Search for the cell housing the specified text and yield its (X, Y) center coordinate. 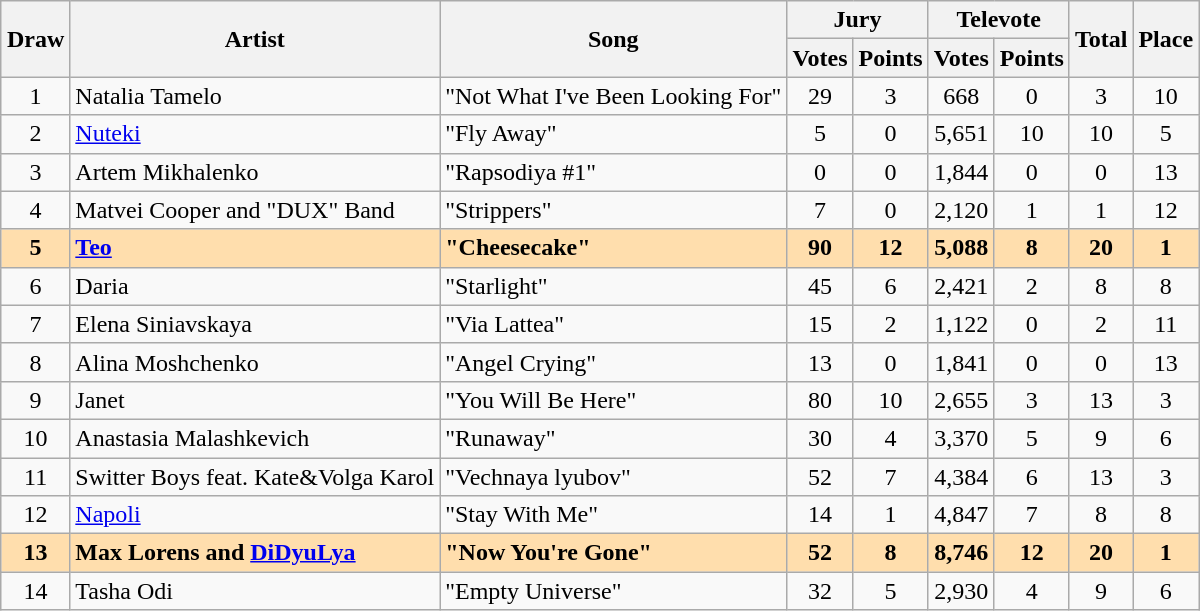
8,746 (961, 553)
"Rapsodiya #1" (614, 172)
"Stay With Me" (614, 515)
668 (961, 96)
Song (614, 39)
Switter Boys feat. Kate&Volga Karol (255, 477)
2,421 (961, 286)
3,370 (961, 438)
"Runaway" (614, 438)
5,088 (961, 248)
"Not What I've Been Looking For" (614, 96)
2,120 (961, 210)
Televote (998, 20)
5,651 (961, 134)
Alina Moshchenko (255, 362)
90 (820, 248)
4,847 (961, 515)
Natalia Tamelo (255, 96)
29 (820, 96)
Artem Mikhalenko (255, 172)
4,384 (961, 477)
Total (1101, 39)
Napoli (255, 515)
Tasha Odi (255, 591)
"Cheesecake" (614, 248)
"Angel Crying" (614, 362)
Daria (255, 286)
"Strippers" (614, 210)
"Empty Universe" (614, 591)
Nuteki (255, 134)
Teo (255, 248)
1,844 (961, 172)
45 (820, 286)
"You Will Be Here" (614, 400)
Artist (255, 39)
"Via Lattea" (614, 324)
32 (820, 591)
Anastasia Malashkevich (255, 438)
Max Lorens and DiDyuLya (255, 553)
1,841 (961, 362)
Elena Siniavskaya (255, 324)
30 (820, 438)
1,122 (961, 324)
Jury (858, 20)
"Vechnaya lyubov" (614, 477)
15 (820, 324)
Matvei Cooper and "DUX" Band (255, 210)
Place (1166, 39)
"Now You're Gone" (614, 553)
80 (820, 400)
2,930 (961, 591)
"Fly Away" (614, 134)
"Starlight" (614, 286)
Draw (35, 39)
Janet (255, 400)
2,655 (961, 400)
